Extract the (X, Y) coordinate from the center of the cell holding the provided text.  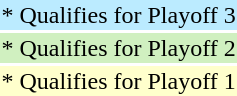
* Qualifies for Playoff 2 (118, 48)
* Qualifies for Playoff 1 (118, 81)
* Qualifies for Playoff 3 (118, 15)
